Capture the cell that displays the provided text and extract its [X, Y] central coordinate. 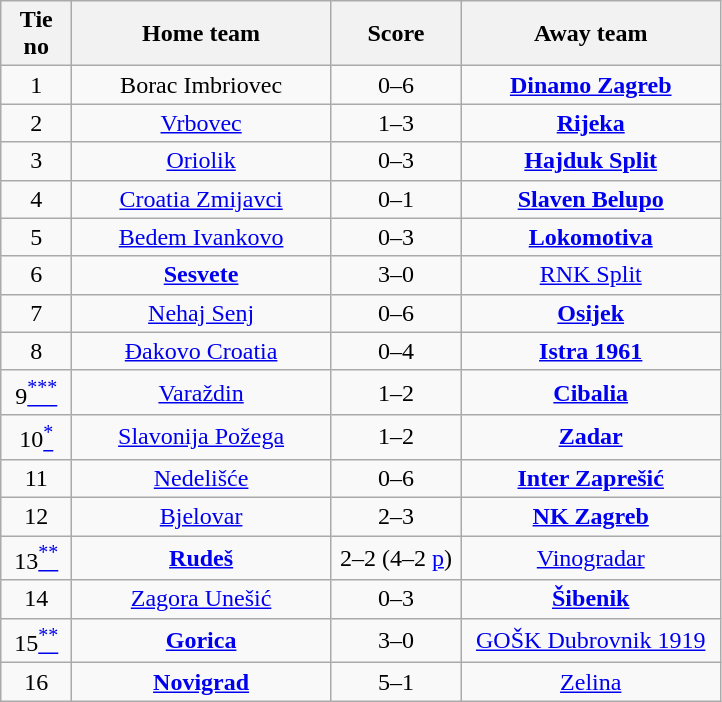
2–2 (4–2 p) [396, 558]
14 [36, 599]
Dinamo Zagreb [590, 85]
4 [36, 199]
9*** [36, 392]
Novigrad [202, 682]
11 [36, 478]
2–3 [396, 516]
15** [36, 640]
Sesvete [202, 275]
Đakovo Croatia [202, 351]
0–1 [396, 199]
NK Zagreb [590, 516]
13** [36, 558]
Nedelišće [202, 478]
Slavonija Požega [202, 438]
12 [36, 516]
1 [36, 85]
Score [396, 34]
Bedem Ivankovo [202, 237]
Vinogradar [590, 558]
Šibenik [590, 599]
Tie no [36, 34]
GOŠK Dubrovnik 1919 [590, 640]
16 [36, 682]
Slaven Belupo [590, 199]
Vrbovec [202, 123]
Zadar [590, 438]
Lokomotiva [590, 237]
0–4 [396, 351]
Nehaj Senj [202, 313]
Rudeš [202, 558]
Croatia Zmijavci [202, 199]
10* [36, 438]
Osijek [590, 313]
Oriolik [202, 161]
Inter Zaprešić [590, 478]
Cibalia [590, 392]
Istra 1961 [590, 351]
Varaždin [202, 392]
RNK Split [590, 275]
Hajduk Split [590, 161]
Zagora Unešić [202, 599]
1–3 [396, 123]
5–1 [396, 682]
2 [36, 123]
8 [36, 351]
Home team [202, 34]
Rijeka [590, 123]
Zelina [590, 682]
Borac Imbriovec [202, 85]
Gorica [202, 640]
Away team [590, 34]
Bjelovar [202, 516]
3 [36, 161]
5 [36, 237]
7 [36, 313]
6 [36, 275]
